Locate the cell with the specified text and output its (X, Y) center coordinate. 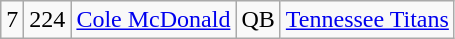
7 (12, 20)
QB (258, 20)
Cole McDonald (154, 20)
224 (48, 20)
Tennessee Titans (367, 20)
